Extract the (X, Y) coordinate from the center of the cell holding the provided text.  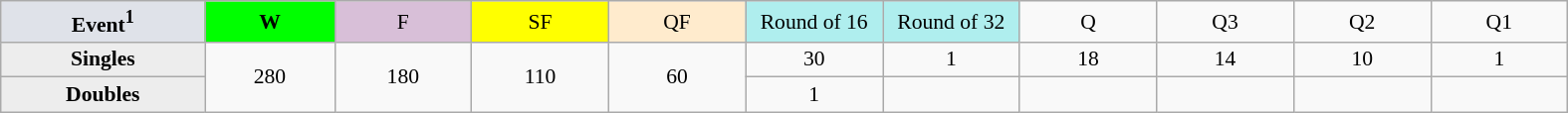
Q1 (1499, 22)
10 (1362, 59)
Singles (104, 59)
180 (403, 77)
14 (1226, 59)
Round of 32 (951, 22)
Q3 (1226, 22)
110 (541, 77)
Q (1088, 22)
60 (677, 77)
Event1 (104, 22)
W (270, 22)
Round of 16 (814, 22)
18 (1088, 59)
Q2 (1362, 22)
30 (814, 59)
280 (270, 77)
QF (677, 22)
F (403, 22)
SF (541, 22)
Doubles (104, 95)
